Output the (X, Y) coordinate of the center of the cell containing the given text.  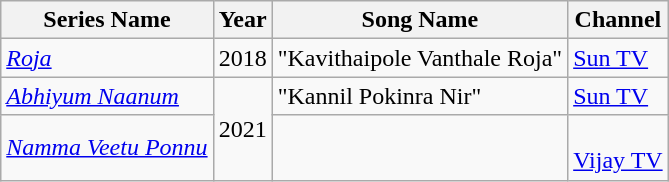
Channel (618, 20)
Abhiyum Naanum (107, 96)
2018 (242, 58)
Year (242, 20)
Namma Veetu Ponnu (107, 148)
2021 (242, 128)
"Kavithaipole Vanthale Roja" (420, 58)
Vijay TV (618, 148)
Roja (107, 58)
Song Name (420, 20)
Series Name (107, 20)
"Kannil Pokinra Nir" (420, 96)
